For the text-containing cell, return its midpoint in [X, Y] coordinate format. 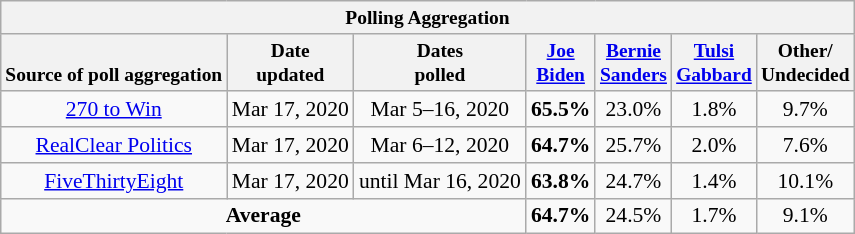
10.1% [805, 181]
1.4% [714, 181]
FiveThirtyEight [114, 181]
24.5% [633, 216]
1.8% [714, 110]
Dateupdated [290, 62]
2.0% [714, 145]
24.7% [633, 181]
9.1% [805, 216]
until Mar 16, 2020 [440, 181]
7.6% [805, 145]
Average [264, 216]
JoeBiden [560, 62]
Polling Aggregation [428, 18]
RealClear Politics [114, 145]
270 to Win [114, 110]
Mar 5–16, 2020 [440, 110]
Datespolled [440, 62]
Source of poll aggregation [114, 62]
23.0% [633, 110]
9.7% [805, 110]
65.5% [560, 110]
TulsiGabbard [714, 62]
63.8% [560, 181]
Other/Undecided [805, 62]
1.7% [714, 216]
Mar 6–12, 2020 [440, 145]
BernieSanders [633, 62]
25.7% [633, 145]
